Scan for the cell matching the given text and deliver its (x, y) coordinate at center. 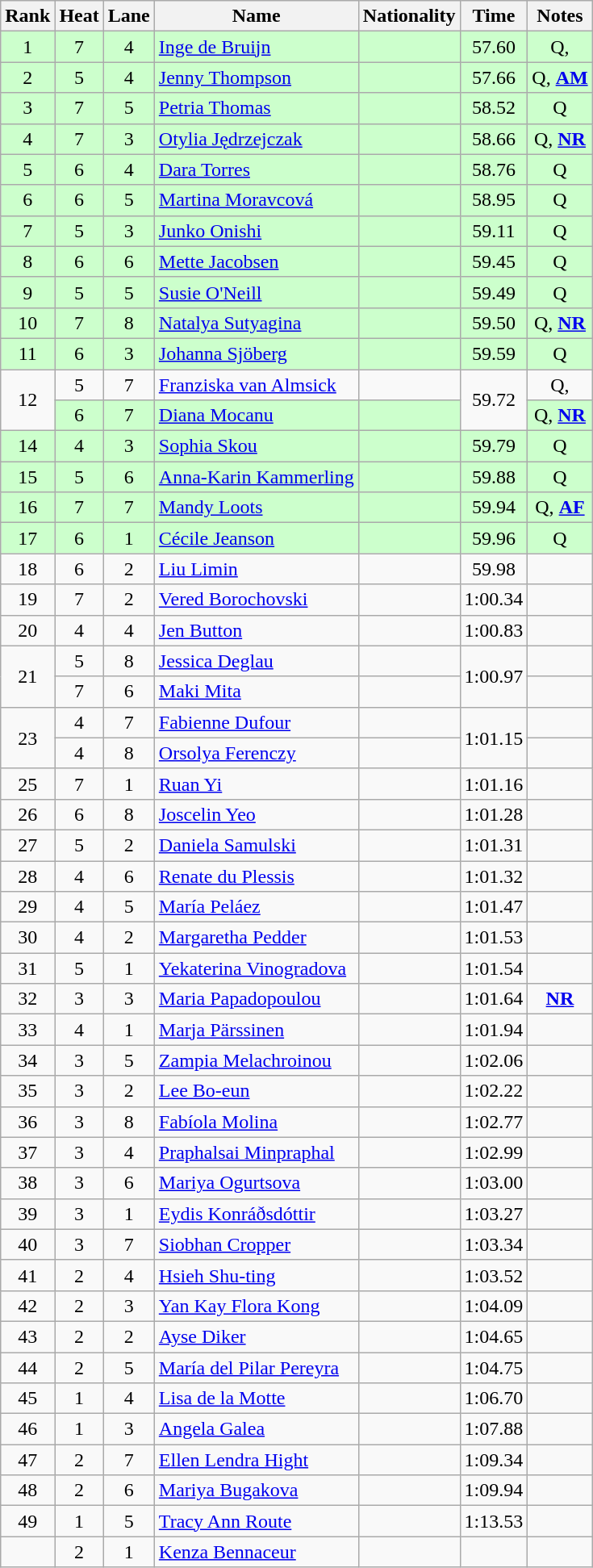
41 (27, 1275)
Ruan Yi (257, 784)
Lee Bo-eun (257, 1091)
Diana Mocanu (257, 416)
19 (27, 600)
49 (27, 1521)
Siobhan Cropper (257, 1244)
25 (27, 784)
1:02.22 (494, 1091)
58.76 (494, 169)
34 (27, 1060)
38 (27, 1183)
1:03.27 (494, 1214)
40 (27, 1244)
Jenny Thompson (257, 77)
Anna-Karin Kammerling (257, 477)
32 (27, 999)
Marja Pärssinen (257, 1030)
Hsieh Shu-ting (257, 1275)
Jen Button (257, 630)
45 (27, 1399)
58.52 (494, 108)
Lane (129, 16)
NR (560, 999)
Nationality (409, 16)
48 (27, 1491)
1:09.34 (494, 1460)
1:02.77 (494, 1122)
47 (27, 1460)
30 (27, 938)
29 (27, 907)
39 (27, 1214)
1:07.88 (494, 1429)
11 (27, 353)
59.49 (494, 292)
Notes (560, 16)
18 (27, 569)
Dara Torres (257, 169)
Yekaterina Vinogradova (257, 968)
Vered Borochovski (257, 600)
Maria Papadopoulou (257, 999)
1:06.70 (494, 1399)
15 (27, 477)
Margaretha Pedder (257, 938)
43 (27, 1336)
1:01.53 (494, 938)
1:04.75 (494, 1368)
1:01.54 (494, 968)
Mandy Loots (257, 508)
María Peláez (257, 907)
35 (27, 1091)
Praphalsai Minpraphal (257, 1152)
Franziska van Almsick (257, 385)
Fabienne Dufour (257, 722)
10 (27, 323)
46 (27, 1429)
1:02.06 (494, 1060)
1:01.94 (494, 1030)
María del Pilar Pereyra (257, 1368)
59.45 (494, 261)
1:13.53 (494, 1521)
59.11 (494, 231)
Time (494, 16)
1:03.00 (494, 1183)
1:01.47 (494, 907)
Eydis Konráðsdóttir (257, 1214)
42 (27, 1306)
57.66 (494, 77)
Orsolya Ferenczy (257, 753)
27 (27, 845)
Jessica Deglau (257, 661)
16 (27, 508)
Otylia Jędrzejczak (257, 139)
59.96 (494, 538)
Yan Kay Flora Kong (257, 1306)
59.94 (494, 508)
23 (27, 738)
Martina Moravcová (257, 200)
12 (27, 400)
Joscelin Yeo (257, 814)
Liu Limin (257, 569)
9 (27, 292)
1:04.09 (494, 1306)
20 (27, 630)
Mette Jacobsen (257, 261)
Inge de Bruijn (257, 47)
59.79 (494, 446)
Name (257, 16)
1:00.34 (494, 600)
Junko Onishi (257, 231)
1:01.28 (494, 814)
36 (27, 1122)
Sophia Skou (257, 446)
1:03.34 (494, 1244)
Q, AM (560, 77)
14 (27, 446)
Renate du Plessis (257, 876)
58.95 (494, 200)
17 (27, 538)
21 (27, 676)
1:00.83 (494, 630)
Angela Galea (257, 1429)
Maki Mita (257, 692)
Mariya Bugakova (257, 1491)
57.60 (494, 47)
33 (27, 1030)
Rank (27, 16)
37 (27, 1152)
1:01.31 (494, 845)
Heat (79, 16)
44 (27, 1368)
59.98 (494, 569)
Natalya Sutyagina (257, 323)
59.50 (494, 323)
1:01.15 (494, 738)
1:01.64 (494, 999)
26 (27, 814)
1:03.52 (494, 1275)
Q, AF (560, 508)
Lisa de la Motte (257, 1399)
Ellen Lendra Hight (257, 1460)
59.72 (494, 400)
1:04.65 (494, 1336)
Tracy Ann Route (257, 1521)
1:02.99 (494, 1152)
Susie O'Neill (257, 292)
Kenza Bennaceur (257, 1552)
Daniela Samulski (257, 845)
Zampia Melachroinou (257, 1060)
1:01.16 (494, 784)
59.88 (494, 477)
1:00.97 (494, 676)
Cécile Jeanson (257, 538)
Fabíola Molina (257, 1122)
Petria Thomas (257, 108)
Mariya Ogurtsova (257, 1183)
58.66 (494, 139)
59.59 (494, 353)
Ayse Diker (257, 1336)
1:09.94 (494, 1491)
Johanna Sjöberg (257, 353)
31 (27, 968)
1:01.32 (494, 876)
28 (27, 876)
